Find where the given text appears and provide that cell's center as (x, y) coordinate. 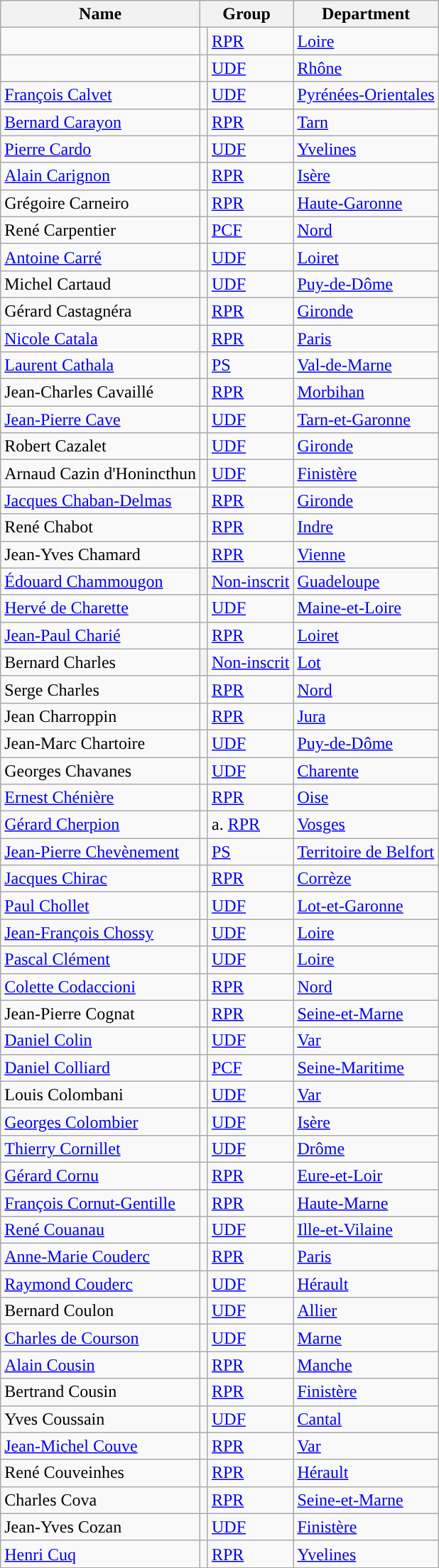
Grégoire Carneiro (101, 203)
Cantal (366, 1419)
Jean-Michel Couve (101, 1446)
Lot-et-Garonne (366, 906)
Georges Chavanes (101, 770)
Jean-Marc Chartoire (101, 743)
Gérard Cornu (101, 1175)
Morbihan (366, 393)
Jean-Charles Cavaillé (101, 393)
Jean-François Chossy (101, 933)
Pierre Cardo (101, 149)
Maine-et-Loire (366, 608)
Drôme (366, 1148)
Val-de-Marne (366, 366)
Gérard Cherpion (101, 825)
François Cornut-Gentille (101, 1203)
Raymond Couderc (101, 1284)
Jean-Paul Charié (101, 635)
Oise (366, 798)
Paul Chollet (101, 906)
Henri Cuq (101, 1554)
Alain Carignon (101, 176)
Territoire de Belfort (366, 852)
Bertrand Cousin (101, 1392)
Georges Colombier (101, 1122)
Manche (366, 1365)
Jacques Chaban-Delmas (101, 500)
Department (366, 14)
Pyrénées-Orientales (366, 95)
Michel Cartaud (101, 284)
Pascal Clément (101, 960)
François Calvet (101, 95)
Rhône (366, 68)
Hervé de Charette (101, 608)
Group (246, 14)
Charente (366, 770)
Serge Charles (101, 689)
Jean-Pierre Chevènement (101, 852)
Ille-et-Vilaine (366, 1230)
Charles de Courson (101, 1338)
Seine-Maritime (366, 1068)
a. RPR (250, 825)
Lot (366, 662)
Tarn (366, 122)
Indre (366, 527)
Jean-Pierre Cognat (101, 1014)
Name (101, 14)
Antoine Carré (101, 257)
Thierry Cornillet (101, 1148)
Jura (366, 716)
René Chabot (101, 527)
Yves Coussain (101, 1419)
Vosges (366, 825)
Allier (366, 1311)
René Couveinhes (101, 1473)
Eure-et-Loir (366, 1175)
Bernard Charles (101, 662)
Robert Cazalet (101, 446)
Anne-Marie Couderc (101, 1257)
Jacques Chirac (101, 879)
Marne (366, 1338)
Vienne (366, 554)
Louis Colombani (101, 1095)
Édouard Chammougon (101, 581)
Nicole Catala (101, 339)
Jean Charroppin (101, 716)
Arnaud Cazin d'Honincthun (101, 473)
René Couanau (101, 1230)
Colette Codaccioni (101, 987)
Bernard Coulon (101, 1311)
Charles Cova (101, 1500)
Jean-Yves Chamard (101, 554)
Daniel Colin (101, 1041)
Gérard Castagnéra (101, 311)
Bernard Carayon (101, 122)
Corrèze (366, 879)
Jean-Pierre Cave (101, 420)
Tarn-et-Garonne (366, 420)
Laurent Cathala (101, 366)
Jean-Yves Cozan (101, 1527)
Haute-Garonne (366, 203)
Ernest Chénière (101, 798)
Daniel Colliard (101, 1068)
René Carpentier (101, 230)
Alain Cousin (101, 1365)
Haute-Marne (366, 1203)
Guadeloupe (366, 581)
